Determine the (X, Y) coordinate at the center of the cell enclosing the given text.  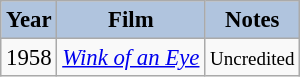
Uncredited (252, 58)
Notes (252, 20)
Film (131, 20)
1958 (29, 58)
Year (29, 20)
Wink of an Eye (131, 58)
